From the cell containing the given text, extract its center point as (x, y) coordinate. 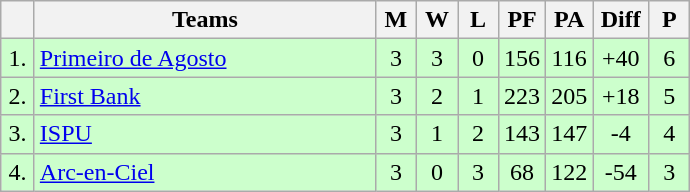
3. (18, 134)
+40 (621, 58)
6 (670, 58)
Teams (204, 20)
PA (570, 20)
Arc-en-Ciel (204, 172)
W (436, 20)
L (478, 20)
122 (570, 172)
5 (670, 96)
First Bank (204, 96)
223 (522, 96)
116 (570, 58)
ISPU (204, 134)
4. (18, 172)
156 (522, 58)
+18 (621, 96)
147 (570, 134)
68 (522, 172)
205 (570, 96)
4 (670, 134)
M (396, 20)
2. (18, 96)
Diff (621, 20)
1. (18, 58)
Primeiro de Agosto (204, 58)
P (670, 20)
143 (522, 134)
-4 (621, 134)
-54 (621, 172)
PF (522, 20)
